Determine the [X, Y] coordinate at the center of the cell enclosing the given text.  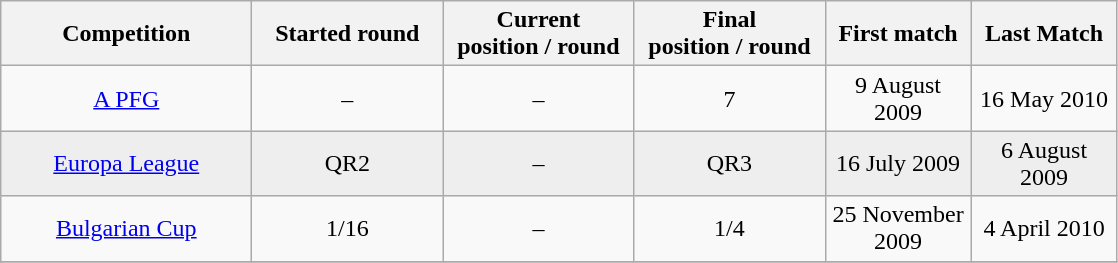
First match [898, 34]
Last Match [1044, 34]
6 August 2009 [1044, 164]
1/4 [730, 228]
QR2 [348, 164]
Currentposition / round [538, 34]
Europa League [126, 164]
A PFG [126, 98]
7 [730, 98]
QR3 [730, 164]
9 August 2009 [898, 98]
Started round [348, 34]
Finalposition / round [730, 34]
16 May 2010 [1044, 98]
25 November 2009 [898, 228]
1/16 [348, 228]
Bulgarian Cup [126, 228]
Competition [126, 34]
16 July 2009 [898, 164]
4 April 2010 [1044, 228]
